Identify which cell holds the provided text, then report its (X, Y) central coordinate. 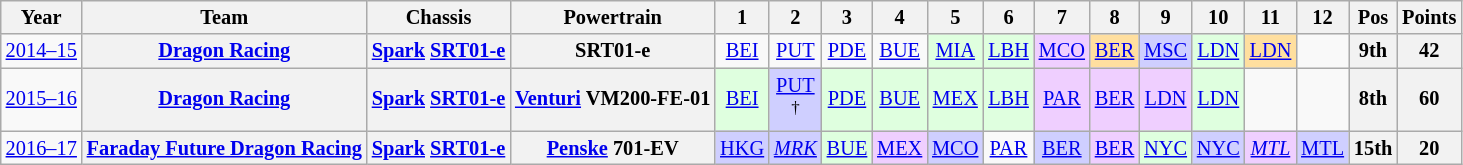
3 (847, 17)
9 (1166, 17)
6 (1008, 17)
4 (900, 17)
10 (1218, 17)
5 (955, 17)
9th (1373, 51)
Faraday Future Dragon Racing (224, 148)
MRK (796, 148)
1 (742, 17)
7 (1062, 17)
42 (1429, 51)
Year (42, 17)
MIA (955, 51)
2015–16 (42, 100)
8 (1114, 17)
MSC (1166, 51)
Points (1429, 17)
11 (1271, 17)
Penske 701-EV (612, 148)
20 (1429, 148)
Team (224, 17)
Chassis (438, 17)
2016–17 (42, 148)
8th (1373, 100)
12 (1322, 17)
2 (796, 17)
2014–15 (42, 51)
PUT† (796, 100)
Venturi VM200-FE-01 (612, 100)
PUT (796, 51)
60 (1429, 100)
HKG (742, 148)
15th (1373, 148)
SRT01-e (612, 51)
Powertrain (612, 17)
Pos (1373, 17)
